Return the [x, y] coordinate for the center point of the cell that contains the specified text.  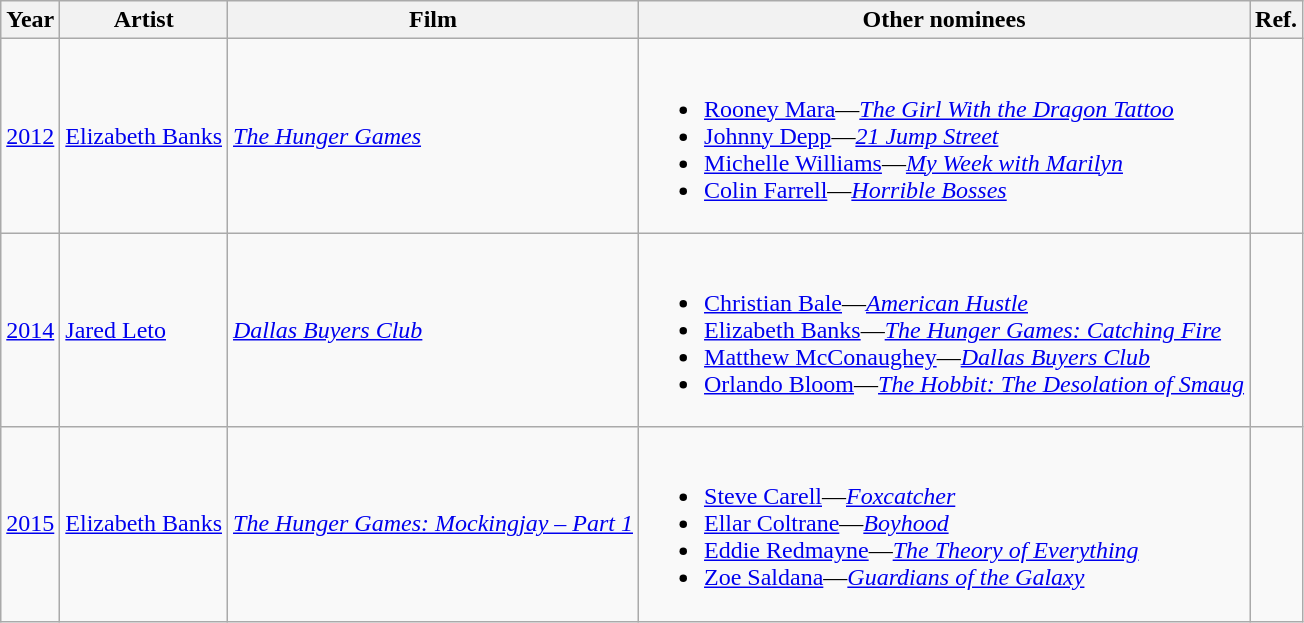
2012 [30, 136]
Rooney Mara—The Girl With the Dragon TattooJohnny Depp—21 Jump StreetMichelle Williams—My Week with MarilynColin Farrell—Horrible Bosses [944, 136]
The Hunger Games [434, 136]
Film [434, 20]
2015 [30, 524]
Artist [144, 20]
Year [30, 20]
Other nominees [944, 20]
Ref. [1276, 20]
Dallas Buyers Club [434, 330]
Steve Carell—FoxcatcherEllar Coltrane—BoyhoodEddie Redmayne—The Theory of EverythingZoe Saldana—Guardians of the Galaxy [944, 524]
2014 [30, 330]
Jared Leto [144, 330]
The Hunger Games: Mockingjay – Part 1 [434, 524]
